Extract the (X, Y) coordinate from the center of the cell holding the provided text.  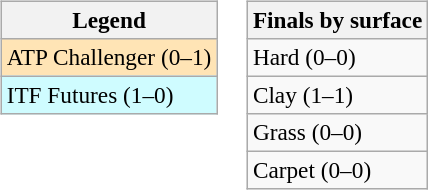
ITF Futures (1–0) (108, 95)
ATP Challenger (0–1) (108, 57)
Carpet (0–0) (337, 171)
Clay (1–1) (337, 95)
Finals by surface (337, 20)
Grass (0–0) (337, 133)
Legend (108, 20)
Hard (0–0) (337, 57)
